Capture the cell that displays the provided text and extract its (x, y) central coordinate. 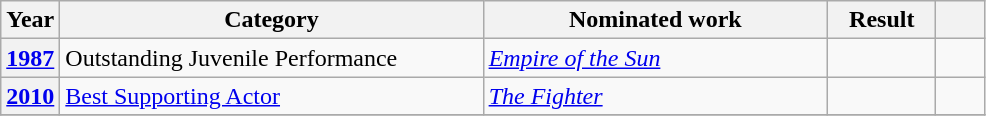
Year (30, 20)
Category (272, 20)
Nominated work (656, 20)
Result (882, 20)
1987 (30, 58)
Outstanding Juvenile Performance (272, 58)
Best Supporting Actor (272, 96)
The Fighter (656, 96)
2010 (30, 96)
Empire of the Sun (656, 58)
